Scan for the cell matching the given text and deliver its (x, y) coordinate at center. 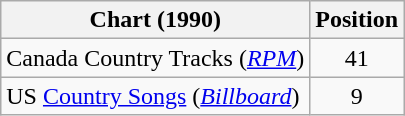
Chart (1990) (156, 20)
Position (357, 20)
US Country Songs (Billboard) (156, 96)
Canada Country Tracks (RPM) (156, 58)
9 (357, 96)
41 (357, 58)
